From the cell containing the given text, extract its center point as (X, Y) coordinate. 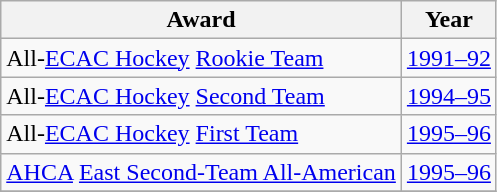
All-ECAC Hockey First Team (202, 134)
All-ECAC Hockey Second Team (202, 96)
1994–95 (448, 96)
1991–92 (448, 58)
Year (448, 20)
All-ECAC Hockey Rookie Team (202, 58)
AHCA East Second-Team All-American (202, 172)
Award (202, 20)
